Scan for the cell matching the given text and deliver its (X, Y) coordinate at center. 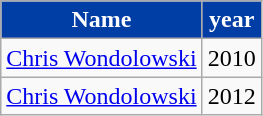
2010 (232, 58)
Name (102, 20)
year (232, 20)
2012 (232, 96)
